Identify which cell holds the provided text, then report its [X, Y] central coordinate. 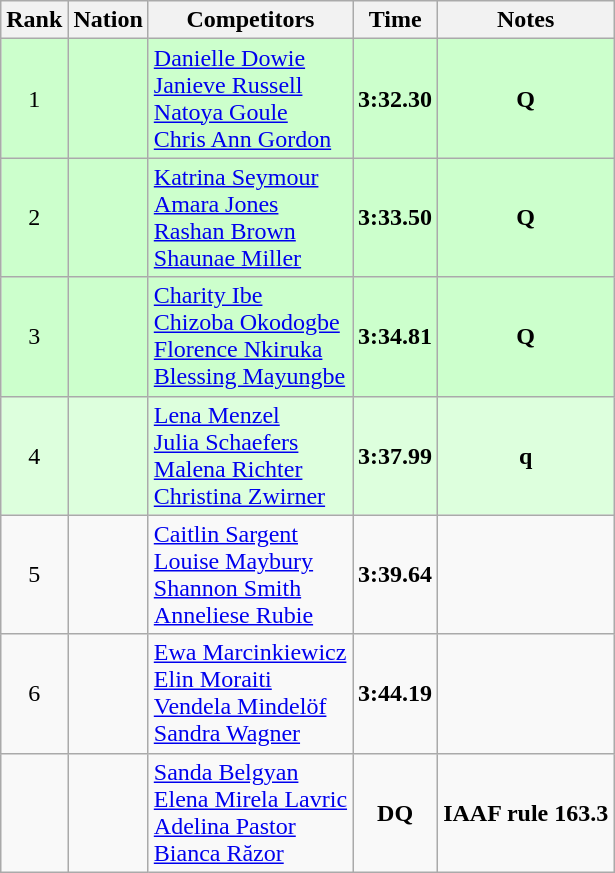
Katrina SeymourAmara JonesRashan BrownShaunae Miller [250, 218]
4 [34, 456]
Competitors [250, 20]
Charity IbeChizoba OkodogbeFlorence NkirukaBlessing Mayungbe [250, 336]
3:37.99 [396, 456]
5 [34, 574]
3:44.19 [396, 694]
q [526, 456]
Danielle DowieJanieve RussellNatoya GouleChris Ann Gordon [250, 98]
3:34.81 [396, 336]
3 [34, 336]
1 [34, 98]
Sanda BelgyanElena Mirela LavricAdelina PastorBianca Răzor [250, 812]
3:33.50 [396, 218]
Nation [108, 20]
DQ [396, 812]
Lena MenzelJulia SchaefersMalena RichterChristina Zwirner [250, 456]
2 [34, 218]
3:32.30 [396, 98]
3:39.64 [396, 574]
Ewa MarcinkiewiczElin MoraitiVendela MindelöfSandra Wagner [250, 694]
6 [34, 694]
IAAF rule 163.3 [526, 812]
Caitlin SargentLouise MayburyShannon SmithAnneliese Rubie [250, 574]
Time [396, 20]
Rank [34, 20]
Notes [526, 20]
